Provide the (X, Y) coordinate of the cell's center where the given text is located.  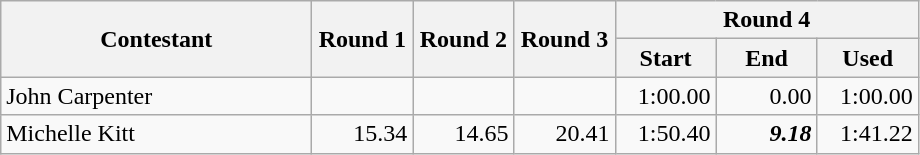
14.65 (464, 134)
9.18 (766, 134)
Round 2 (464, 39)
Round 4 (766, 20)
John Carpenter (156, 96)
1:41.22 (868, 134)
Round 3 (564, 39)
Contestant (156, 39)
1:50.40 (666, 134)
Round 1 (362, 39)
Michelle Kitt (156, 134)
End (766, 58)
15.34 (362, 134)
20.41 (564, 134)
Used (868, 58)
0.00 (766, 96)
Start (666, 58)
